From the cell containing the given text, extract its center point as [X, Y] coordinate. 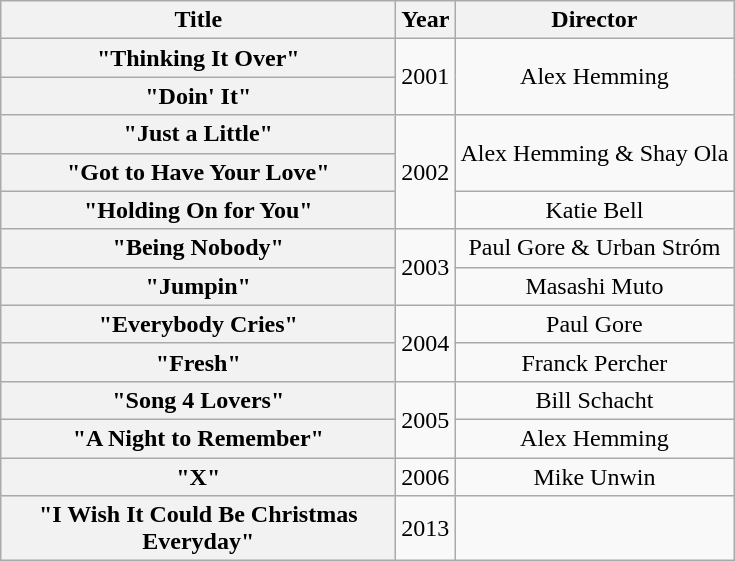
"I Wish It Could Be Christmas Everyday" [198, 528]
Paul Gore [594, 324]
Paul Gore & Urban Stróm [594, 248]
"A Night to Remember" [198, 438]
2006 [426, 477]
"Doin' It" [198, 96]
"Jumpin" [198, 286]
"Being Nobody" [198, 248]
2005 [426, 419]
Alex Hemming & Shay Ola [594, 153]
Masashi Muto [594, 286]
"Just a Little" [198, 134]
Franck Percher [594, 362]
"Holding On for You" [198, 210]
Title [198, 20]
2003 [426, 267]
Mike Unwin [594, 477]
Katie Bell [594, 210]
2004 [426, 343]
2013 [426, 528]
"Got to Have Your Love" [198, 172]
Director [594, 20]
"Song 4 Lovers" [198, 400]
2002 [426, 172]
"Everybody Cries" [198, 324]
2001 [426, 77]
Bill Schacht [594, 400]
"Thinking It Over" [198, 58]
Year [426, 20]
"X" [198, 477]
"Fresh" [198, 362]
